Capture the cell that displays the provided text and extract its [x, y] central coordinate. 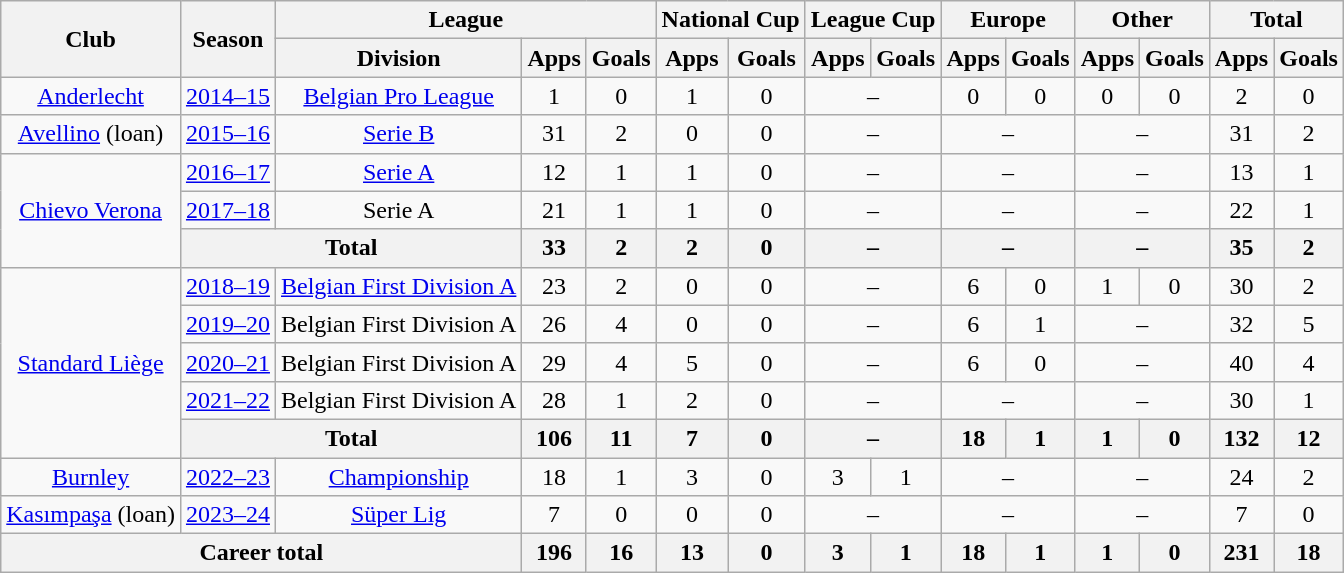
Europe [1008, 20]
Burnley [91, 477]
29 [554, 362]
35 [1241, 248]
196 [554, 553]
11 [621, 438]
Serie B [398, 134]
Season [228, 39]
Chievo Verona [91, 210]
22 [1241, 210]
16 [621, 553]
Kasımpaşa (loan) [91, 515]
Championship [398, 477]
106 [554, 438]
2021–22 [228, 400]
132 [1241, 438]
2019–20 [228, 324]
21 [554, 210]
Süper Lig [398, 515]
231 [1241, 553]
Club [91, 39]
26 [554, 324]
40 [1241, 362]
23 [554, 286]
24 [1241, 477]
Other [1142, 20]
33 [554, 248]
28 [554, 400]
Anderlecht [91, 96]
2022–23 [228, 477]
2017–18 [228, 210]
League Cup [873, 20]
Avellino (loan) [91, 134]
2018–19 [228, 286]
Career total [262, 553]
Standard Liège [91, 362]
2020–21 [228, 362]
League [466, 20]
2016–17 [228, 172]
Division [398, 58]
2015–16 [228, 134]
32 [1241, 324]
2023–24 [228, 515]
2014–15 [228, 96]
Belgian Pro League [398, 96]
National Cup [730, 20]
